From the cell containing the given text, extract its center point as [x, y] coordinate. 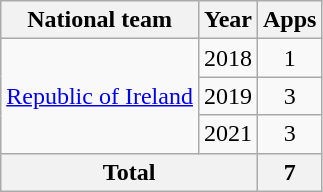
Year [228, 20]
Republic of Ireland [100, 96]
National team [100, 20]
Apps [289, 20]
1 [289, 58]
7 [289, 172]
2019 [228, 96]
Total [130, 172]
2021 [228, 134]
2018 [228, 58]
